Search for the cell housing the specified text and yield its [x, y] center coordinate. 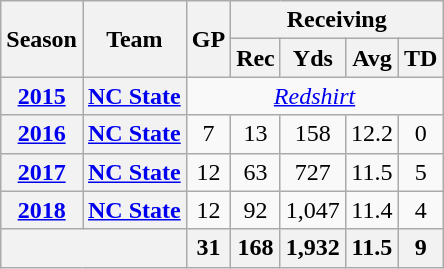
Yds [312, 58]
2018 [42, 210]
11.4 [372, 210]
2015 [42, 96]
2017 [42, 172]
9 [420, 248]
1,932 [312, 248]
63 [256, 172]
13 [256, 134]
Receiving [337, 20]
0 [420, 134]
92 [256, 210]
Rec [256, 58]
2016 [42, 134]
727 [312, 172]
Redshirt [314, 96]
5 [420, 172]
4 [420, 210]
31 [208, 248]
12.2 [372, 134]
Avg [372, 58]
TD [420, 58]
GP [208, 39]
1,047 [312, 210]
Team [134, 39]
168 [256, 248]
7 [208, 134]
158 [312, 134]
Season [42, 39]
